Capture the cell that displays the provided text and extract its (x, y) central coordinate. 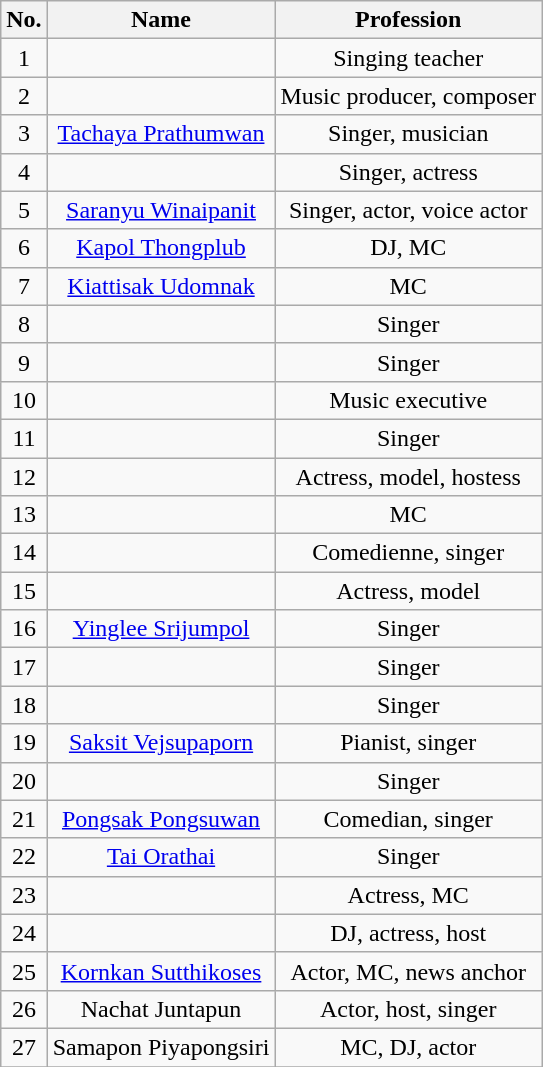
26 (24, 1009)
No. (24, 20)
Comedienne, singer (408, 553)
Singing teacher (408, 58)
MC, DJ, actor (408, 1047)
Tai Orathai (161, 857)
1 (24, 58)
Pianist, singer (408, 743)
7 (24, 286)
DJ, actress, host (408, 933)
6 (24, 248)
23 (24, 895)
21 (24, 819)
10 (24, 400)
5 (24, 210)
19 (24, 743)
25 (24, 971)
8 (24, 324)
Music producer, composer (408, 96)
15 (24, 591)
24 (24, 933)
13 (24, 515)
Samapon Piyapongsiri (161, 1047)
Tachaya Prathumwan (161, 134)
Comedian, singer (408, 819)
22 (24, 857)
17 (24, 667)
Pongsak Pongsuwan (161, 819)
Singer, actress (408, 172)
DJ, MC (408, 248)
Actress, MC (408, 895)
14 (24, 553)
Kornkan Sutthikoses (161, 971)
Singer, musician (408, 134)
11 (24, 438)
16 (24, 629)
Actress, model, hostess (408, 477)
Saranyu Winaipanit (161, 210)
Actress, model (408, 591)
Actor, host, singer (408, 1009)
Nachat Juntapun (161, 1009)
20 (24, 781)
18 (24, 705)
Kapol Thongplub (161, 248)
4 (24, 172)
Profession (408, 20)
Kiattisak Udomnak (161, 286)
Music executive (408, 400)
Yinglee Srijumpol (161, 629)
Actor, MC, news anchor (408, 971)
12 (24, 477)
Singer, actor, voice actor (408, 210)
9 (24, 362)
Saksit Vejsupaporn (161, 743)
2 (24, 96)
27 (24, 1047)
Name (161, 20)
3 (24, 134)
